Identify which cell holds the provided text, then report its (x, y) central coordinate. 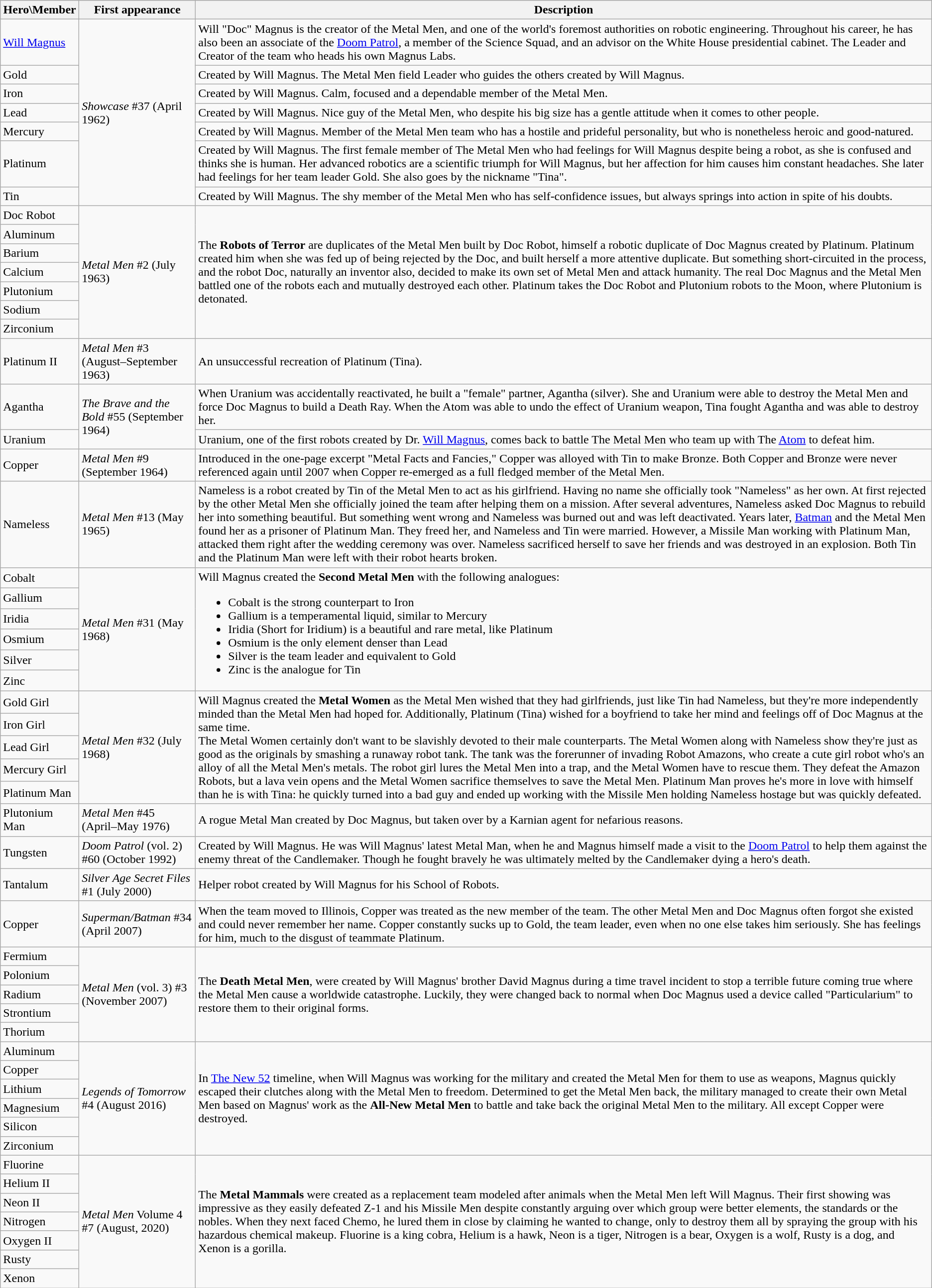
Cobalt (40, 577)
Superman/Batman #34 (April 2007) (137, 924)
Metal Men #45 (April–May 1976) (137, 820)
The Brave and the Bold #55 (September 1964) (137, 417)
Lead (40, 112)
Plutonium Man (40, 820)
Helper robot created by Will Magnus for his School of Robots. (564, 885)
Created by Will Magnus. The shy member of the Metal Men who has self-confidence issues, but always springs into action in spite of his doubts. (564, 196)
Gold (40, 75)
An unsuccessful recreation of Platinum (Tina). (564, 361)
Fermium (40, 956)
Mercury (40, 131)
Nameless (40, 525)
Description (564, 10)
Iridia (40, 619)
Will Magnus (40, 42)
Created by Will Magnus. The Metal Men field Leader who guides the others created by Will Magnus. (564, 75)
Metal Men #9 (September 1964) (137, 465)
Silicon (40, 1127)
Gold Girl (40, 702)
Tantalum (40, 885)
Osmium (40, 639)
Thorium (40, 1032)
A rogue Metal Man created by Doc Magnus, but taken over by a Karnian agent for nefarious reasons. (564, 820)
Platinum Man (40, 792)
Barium (40, 253)
Calcium (40, 272)
Doom Patrol (vol. 2) #60 (October 1992) (137, 852)
Legends of Tomorrow #4 (August 2016) (137, 1098)
Metal Men #2 (July 1963) (137, 272)
Zinc (40, 681)
Iron (40, 94)
Magnesium (40, 1108)
Helium II (40, 1183)
Radium (40, 994)
Tin (40, 196)
Neon II (40, 1202)
Platinum (40, 164)
Oxygen II (40, 1240)
Metal Men #13 (May 1965) (137, 525)
Lithium (40, 1089)
Fluorine (40, 1165)
Metal Men Volume 4 #7 (August, 2020) (137, 1221)
Gallium (40, 598)
Polonium (40, 975)
Sodium (40, 310)
Plutonium (40, 291)
Silver Age Secret Files #1 (July 2000) (137, 885)
Nitrogen (40, 1221)
Created by Will Magnus. Member of the Metal Men team who has a hostile and prideful personality, but who is nonetheless heroic and good-natured. (564, 131)
Uranium, one of the first robots created by Dr. Will Magnus, comes back to battle The Metal Men who team up with The Atom to defeat him. (564, 439)
Xenon (40, 1278)
Lead Girl (40, 748)
Metal Men #31 (May 1968) (137, 629)
Platinum II (40, 361)
First appearance (137, 10)
Tungsten (40, 852)
Metal Men #3 (August–September 1963) (137, 361)
Metal Men (vol. 3) #3 (November 2007) (137, 994)
Agantha (40, 407)
Showcase #37 (April 1962) (137, 112)
Uranium (40, 439)
Iron Girl (40, 725)
Hero\Member (40, 10)
Metal Men #32 (July 1968) (137, 748)
Silver (40, 660)
Mercury Girl (40, 769)
Rusty (40, 1259)
Created by Will Magnus. Calm, focused and a dependable member of the Metal Men. (564, 94)
Strontium (40, 1013)
Created by Will Magnus. Nice guy of the Metal Men, who despite his big size has a gentle attitude when it comes to other people. (564, 112)
Doc Robot (40, 215)
